Pinpoint the cell where the given text exists, returning its [X, Y] midpoint coordinate. 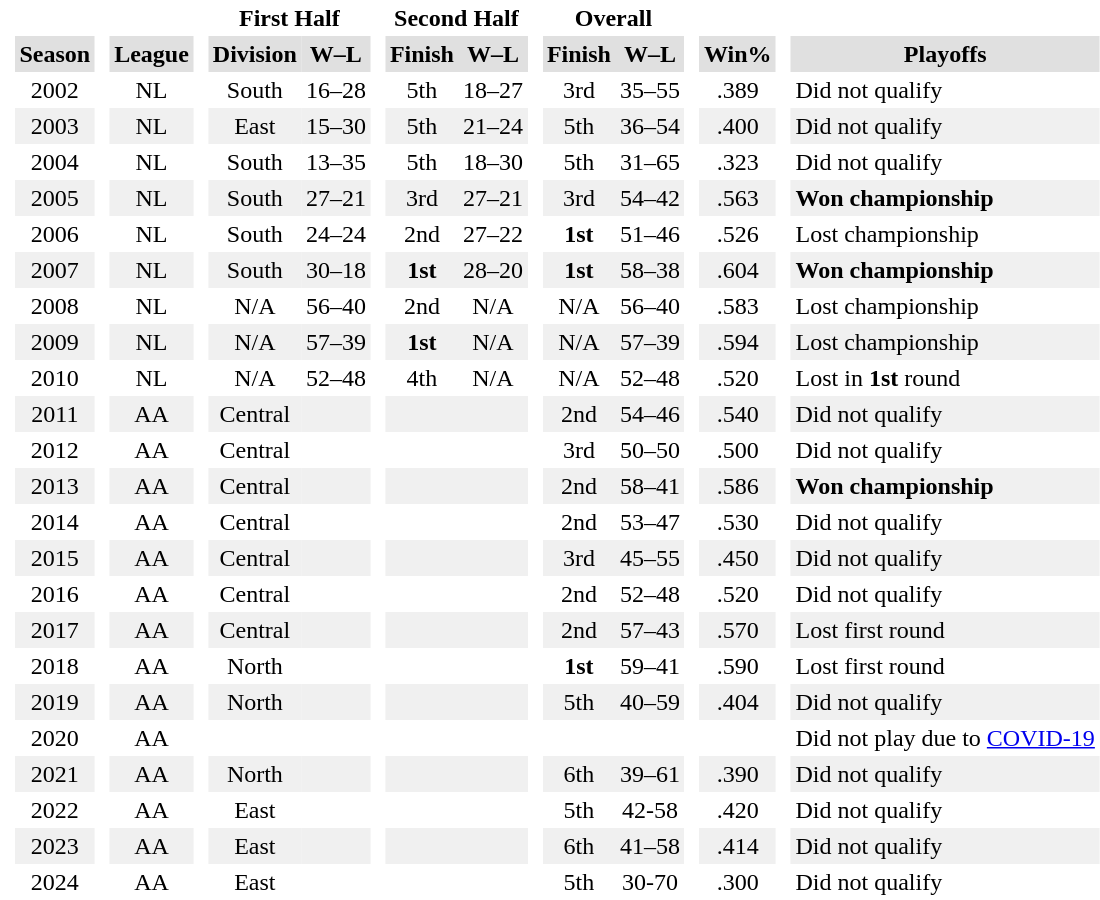
51–46 [650, 234]
53–47 [650, 522]
.583 [738, 306]
Playoffs [945, 54]
Overall [613, 18]
50–50 [650, 450]
Season [55, 54]
.563 [738, 198]
.604 [738, 270]
2015 [55, 558]
2003 [55, 126]
2013 [55, 486]
24–24 [336, 234]
27–22 [492, 234]
28–20 [492, 270]
.540 [738, 414]
2002 [55, 90]
2019 [55, 702]
.526 [738, 234]
2005 [55, 198]
58–41 [650, 486]
2016 [55, 594]
2006 [55, 234]
2021 [55, 774]
15–30 [336, 126]
2007 [55, 270]
42-58 [650, 810]
21–24 [492, 126]
.570 [738, 630]
2009 [55, 342]
30-70 [650, 882]
13–35 [336, 162]
2024 [55, 882]
.590 [738, 666]
Win% [738, 54]
.414 [738, 846]
41–58 [650, 846]
.594 [738, 342]
League [152, 54]
Division [254, 54]
2014 [55, 522]
2023 [55, 846]
2017 [55, 630]
59–41 [650, 666]
18–27 [492, 90]
2010 [55, 378]
39–61 [650, 774]
58–38 [650, 270]
2011 [55, 414]
2012 [55, 450]
.500 [738, 450]
54–42 [650, 198]
.400 [738, 126]
35–55 [650, 90]
18–30 [492, 162]
45–55 [650, 558]
30–18 [336, 270]
.390 [738, 774]
2004 [55, 162]
.420 [738, 810]
.450 [738, 558]
.586 [738, 486]
.300 [738, 882]
First Half [289, 18]
2018 [55, 666]
Lost in 1st round [945, 378]
.404 [738, 702]
.389 [738, 90]
Second Half [456, 18]
31–65 [650, 162]
.323 [738, 162]
2020 [55, 738]
54–46 [650, 414]
16–28 [336, 90]
36–54 [650, 126]
.530 [738, 522]
2022 [55, 810]
4th [422, 378]
Did not play due to COVID-19 [945, 738]
40–59 [650, 702]
57–43 [650, 630]
2008 [55, 306]
